Determine the [X, Y] coordinate at the center of the cell enclosing the given text.  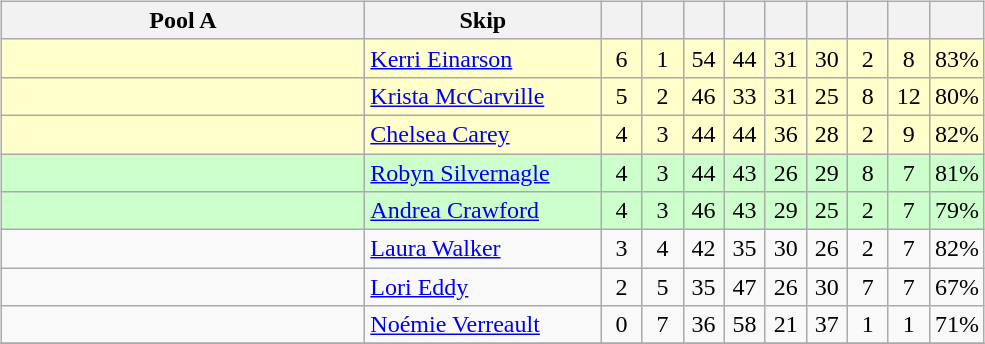
47 [744, 287]
67% [956, 287]
Andrea Crawford [483, 211]
Chelsea Carey [483, 134]
Pool A [183, 20]
80% [956, 96]
Robyn Silvernagle [483, 173]
42 [704, 249]
58 [744, 325]
28 [826, 134]
6 [622, 58]
83% [956, 58]
81% [956, 173]
Noémie Verreault [483, 325]
Krista McCarville [483, 96]
9 [908, 134]
Lori Eddy [483, 287]
Skip [483, 20]
12 [908, 96]
37 [826, 325]
79% [956, 211]
54 [704, 58]
0 [622, 325]
Laura Walker [483, 249]
71% [956, 325]
Kerri Einarson [483, 58]
33 [744, 96]
21 [786, 325]
